Detect which cell encompasses the target text, then output its [x, y] center coordinate. 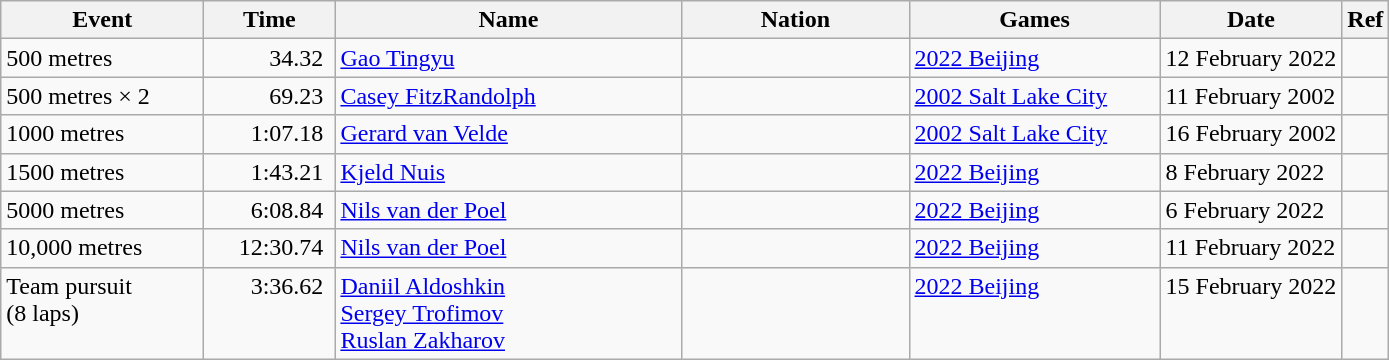
34.32 [270, 58]
Games [1034, 20]
Daniil AldoshkinSergey TrofimovRuslan Zakharov [508, 313]
Ref [1366, 20]
Kjeld Nuis [508, 172]
1:07.18 [270, 134]
11 February 2022 [1251, 248]
1000 metres [102, 134]
Name [508, 20]
5000 metres [102, 210]
10,000 metres [102, 248]
6 February 2022 [1251, 210]
69.23 [270, 96]
Time [270, 20]
6:08.84 [270, 210]
1:43.21 [270, 172]
15 February 2022 [1251, 313]
12 February 2022 [1251, 58]
500 metres × 2 [102, 96]
Casey FitzRandolph [508, 96]
16 February 2002 [1251, 134]
Gao Tingyu [508, 58]
8 February 2022 [1251, 172]
Nation [796, 20]
12:30.74 [270, 248]
3:36.62 [270, 313]
Gerard van Velde [508, 134]
Date [1251, 20]
Event [102, 20]
11 February 2002 [1251, 96]
500 metres [102, 58]
Team pursuit(8 laps) [102, 313]
1500 metres [102, 172]
